Output the [x, y] coordinate of the center of the cell containing the given text.  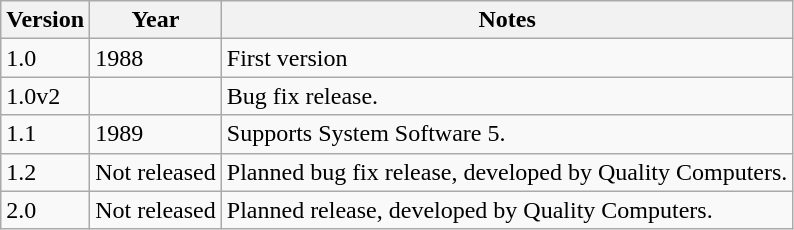
Supports System Software 5. [507, 134]
2.0 [46, 210]
1989 [156, 134]
Bug fix release. [507, 96]
1.0v2 [46, 96]
Version [46, 20]
Notes [507, 20]
1.1 [46, 134]
Year [156, 20]
1.0 [46, 58]
1.2 [46, 172]
1988 [156, 58]
Planned release, developed by Quality Computers. [507, 210]
First version [507, 58]
Planned bug fix release, developed by Quality Computers. [507, 172]
